Locate the cell with the specified text and output its (x, y) center coordinate. 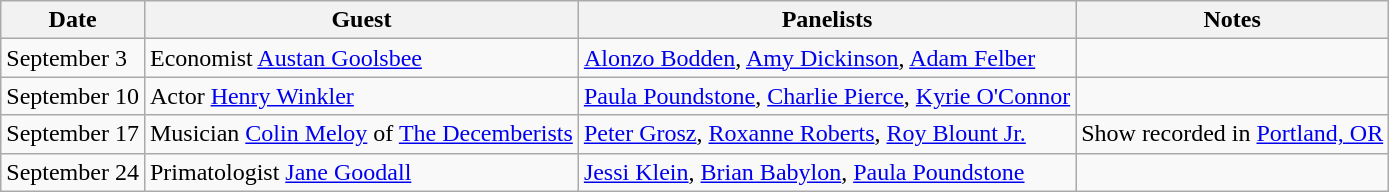
September 10 (73, 96)
September 24 (73, 172)
Date (73, 20)
Primatologist Jane Goodall (361, 172)
Jessi Klein, Brian Babylon, Paula Poundstone (826, 172)
Economist Austan Goolsbee (361, 58)
Notes (1232, 20)
Actor Henry Winkler (361, 96)
September 3 (73, 58)
Panelists (826, 20)
September 17 (73, 134)
Paula Poundstone, Charlie Pierce, Kyrie O'Connor (826, 96)
Show recorded in Portland, OR (1232, 134)
Alonzo Bodden, Amy Dickinson, Adam Felber (826, 58)
Peter Grosz, Roxanne Roberts, Roy Blount Jr. (826, 134)
Guest (361, 20)
Musician Colin Meloy of The Decemberists (361, 134)
